Pinpoint the cell where the given text exists, returning its [x, y] midpoint coordinate. 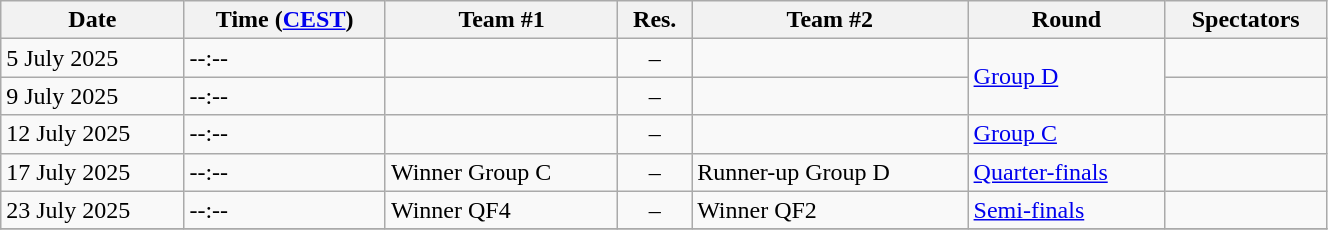
Winner QF4 [501, 210]
Runner-up Group D [830, 172]
12 July 2025 [92, 134]
Winner Group C [501, 172]
Team #2 [830, 20]
Semi-finals [1066, 210]
Winner QF2 [830, 210]
Res. [655, 20]
17 July 2025 [92, 172]
5 July 2025 [92, 58]
Date [92, 20]
9 July 2025 [92, 96]
Quarter-finals [1066, 172]
Time (CEST) [285, 20]
Group C [1066, 134]
Round [1066, 20]
Team #1 [501, 20]
23 July 2025 [92, 210]
Group D [1066, 77]
Spectators [1246, 20]
